Pinpoint the cell where the given text exists, returning its [x, y] midpoint coordinate. 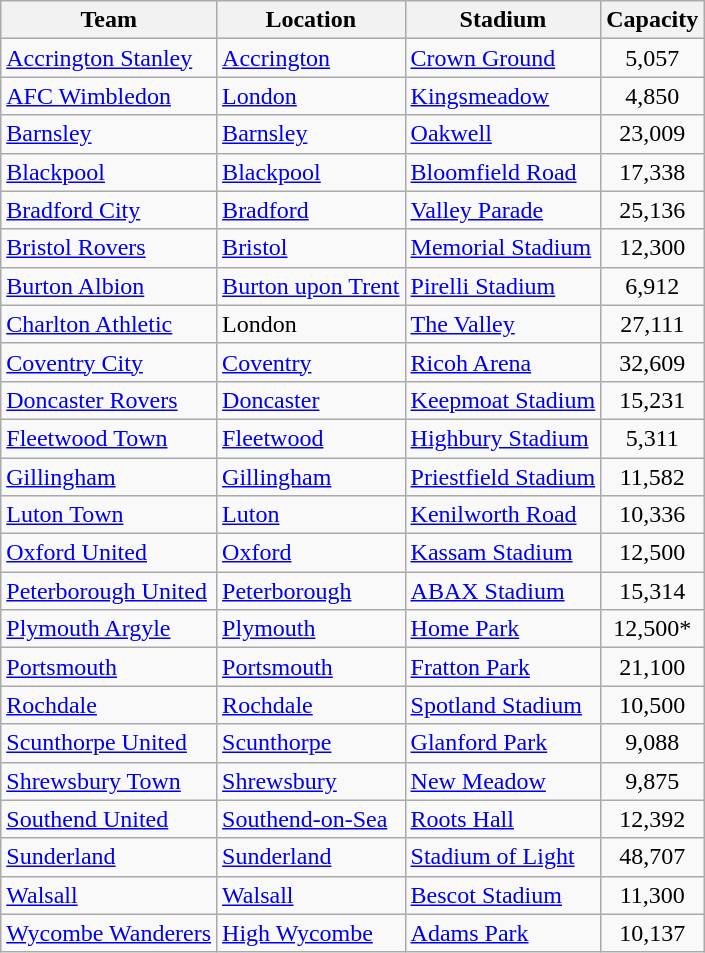
27,111 [652, 324]
Scunthorpe [311, 743]
Bescot Stadium [503, 895]
Oxford [311, 553]
Adams Park [503, 933]
Bloomfield Road [503, 172]
15,314 [652, 591]
Southend-on-Sea [311, 819]
Oakwell [503, 134]
Memorial Stadium [503, 248]
12,500 [652, 553]
Roots Hall [503, 819]
AFC Wimbledon [109, 96]
21,100 [652, 667]
Kenilworth Road [503, 515]
23,009 [652, 134]
Burton upon Trent [311, 286]
New Meadow [503, 781]
Stadium of Light [503, 857]
Fratton Park [503, 667]
Doncaster Rovers [109, 400]
Coventry [311, 362]
Luton [311, 515]
6,912 [652, 286]
Highbury Stadium [503, 438]
Coventry City [109, 362]
Kingsmeadow [503, 96]
Fleetwood [311, 438]
11,300 [652, 895]
Bradford City [109, 210]
Southend United [109, 819]
12,392 [652, 819]
Bristol [311, 248]
Keepmoat Stadium [503, 400]
Doncaster [311, 400]
Location [311, 20]
Crown Ground [503, 58]
Glanford Park [503, 743]
12,300 [652, 248]
Kassam Stadium [503, 553]
Peterborough [311, 591]
Accrington [311, 58]
Stadium [503, 20]
Priestfield Stadium [503, 477]
ABAX Stadium [503, 591]
High Wycombe [311, 933]
15,231 [652, 400]
4,850 [652, 96]
5,057 [652, 58]
10,137 [652, 933]
Charlton Athletic [109, 324]
Fleetwood Town [109, 438]
Team [109, 20]
5,311 [652, 438]
9,875 [652, 781]
Wycombe Wanderers [109, 933]
Burton Albion [109, 286]
Valley Parade [503, 210]
Spotland Stadium [503, 705]
The Valley [503, 324]
10,500 [652, 705]
Shrewsbury Town [109, 781]
32,609 [652, 362]
Shrewsbury [311, 781]
Capacity [652, 20]
Plymouth Argyle [109, 629]
9,088 [652, 743]
48,707 [652, 857]
11,582 [652, 477]
Home Park [503, 629]
Bradford [311, 210]
25,136 [652, 210]
Oxford United [109, 553]
10,336 [652, 515]
12,500* [652, 629]
Accrington Stanley [109, 58]
17,338 [652, 172]
Scunthorpe United [109, 743]
Pirelli Stadium [503, 286]
Bristol Rovers [109, 248]
Plymouth [311, 629]
Luton Town [109, 515]
Peterborough United [109, 591]
Ricoh Arena [503, 362]
